Scan for the cell matching the given text and deliver its [X, Y] coordinate at center. 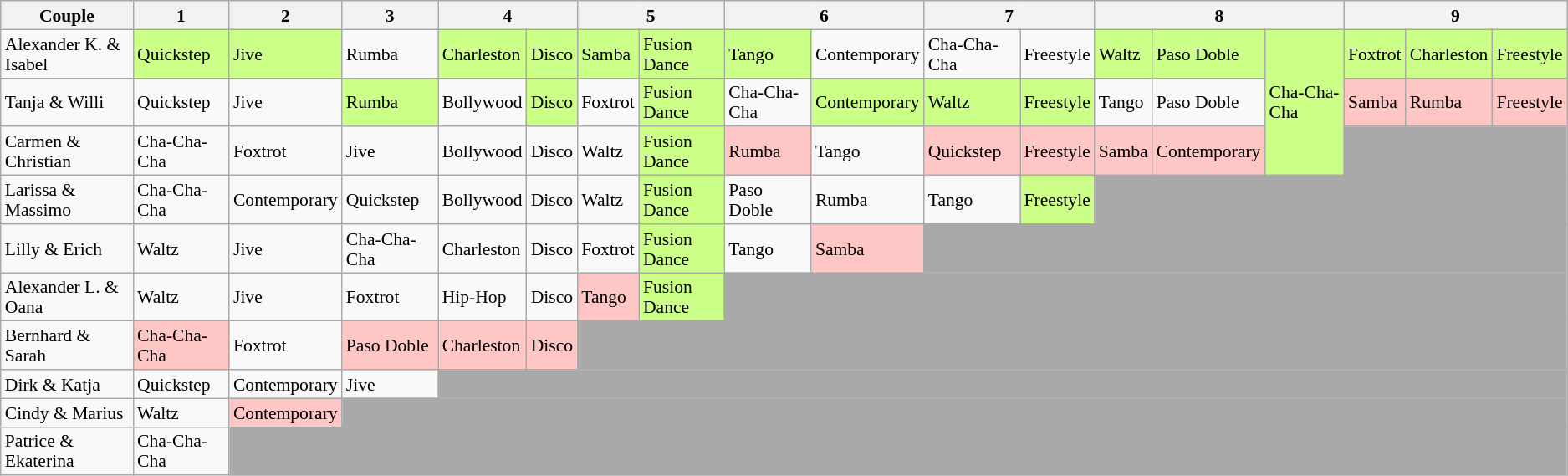
8 [1219, 15]
6 [824, 15]
Cindy & Marius [67, 412]
Hip-Hop [483, 297]
2 [286, 15]
Tanja & Willi [67, 102]
9 [1455, 15]
Patrice & Ekaterina [67, 451]
Alexander L. & Oana [67, 297]
Carmen & Christian [67, 151]
3 [390, 15]
Larissa & Massimo [67, 200]
Bernhard & Sarah [67, 345]
Alexander K. & Isabel [67, 54]
1 [181, 15]
Dirk & Katja [67, 384]
7 [1009, 15]
4 [508, 15]
Lilly & Erich [67, 248]
5 [651, 15]
Couple [67, 15]
